Output the [x, y] coordinate of the center of the cell containing the given text.  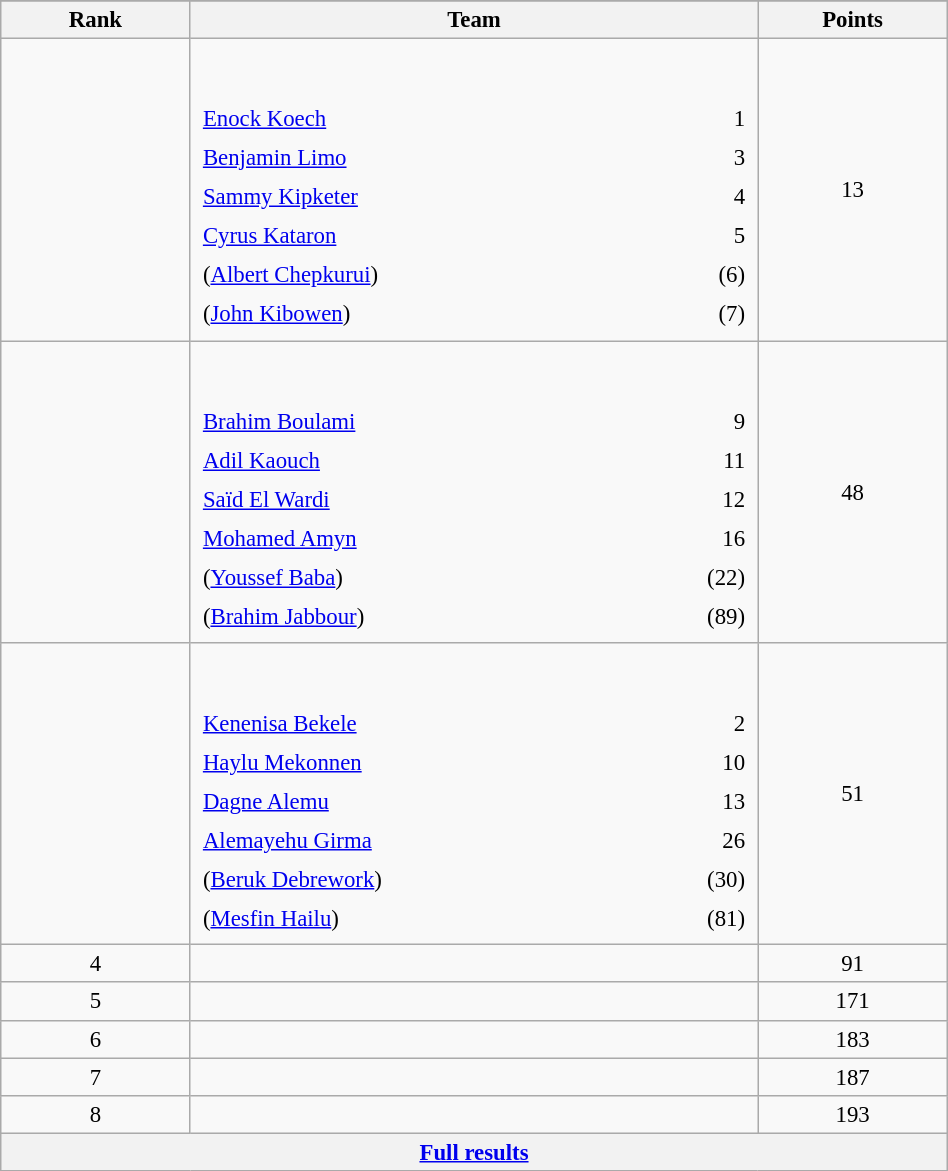
26 [695, 840]
183 [852, 1039]
9 [690, 421]
Enock Koech [428, 119]
Kenenisa Bekele [418, 723]
Cyrus Kataron [428, 236]
193 [852, 1114]
3 [706, 158]
7 [96, 1077]
Points [852, 20]
(81) [695, 919]
(22) [690, 577]
187 [852, 1077]
(Mesfin Hailu) [418, 919]
(Beruk Debrework) [418, 880]
1 [706, 119]
8 [96, 1114]
(Albert Chepkurui) [428, 275]
Rank [96, 20]
Full results [474, 1152]
11 [690, 460]
Alemayehu Girma [418, 840]
(6) [706, 275]
(Brahim Jabbour) [413, 616]
91 [852, 964]
Benjamin Limo [428, 158]
Brahim Boulami [413, 421]
Haylu Mekonnen [418, 762]
48 [852, 492]
2 [695, 723]
Kenenisa Bekele 2 Haylu Mekonnen 10 Dagne Alemu 13 Alemayehu Girma 26 (Beruk Debrework) (30) (Mesfin Hailu) (81) [474, 794]
Brahim Boulami 9 Adil Kaouch 11 Saïd El Wardi 12 Mohamed Amyn 16 (Youssef Baba) (22) (Brahim Jabbour) (89) [474, 492]
Saïd El Wardi [413, 499]
51 [852, 794]
(30) [695, 880]
6 [96, 1039]
Enock Koech 1 Benjamin Limo 3 Sammy Kipketer 4 Cyrus Kataron 5 (Albert Chepkurui) (6) (John Kibowen) (7) [474, 190]
Dagne Alemu [418, 801]
171 [852, 1002]
Mohamed Amyn [413, 538]
Team [474, 20]
Sammy Kipketer [428, 197]
12 [690, 499]
(John Kibowen) [428, 314]
16 [690, 538]
(7) [706, 314]
(89) [690, 616]
(Youssef Baba) [413, 577]
10 [695, 762]
Adil Kaouch [413, 460]
